Extract the (X, Y) coordinate from the center of the cell holding the provided text.  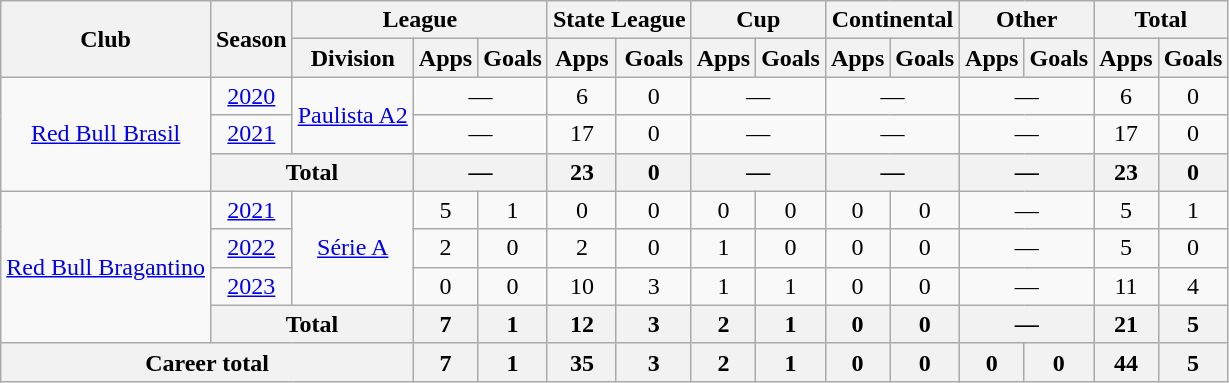
League (420, 20)
Red Bull Bragantino (106, 267)
2022 (251, 248)
Paulista A2 (352, 115)
21 (1126, 324)
Continental (892, 20)
Season (251, 39)
35 (582, 362)
Red Bull Brasil (106, 134)
Division (352, 58)
2023 (251, 286)
State League (619, 20)
12 (582, 324)
Série A (352, 248)
44 (1126, 362)
Career total (208, 362)
10 (582, 286)
11 (1126, 286)
4 (1193, 286)
Club (106, 39)
Other (1027, 20)
Cup (758, 20)
2020 (251, 96)
